For the text-containing cell, return its midpoint in [X, Y] coordinate format. 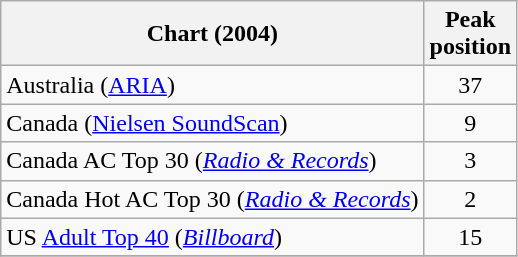
9 [470, 123]
2 [470, 199]
3 [470, 161]
Peakposition [470, 34]
Canada Hot AC Top 30 (Radio & Records) [212, 199]
Chart (2004) [212, 34]
Canada AC Top 30 (Radio & Records) [212, 161]
US Adult Top 40 (Billboard) [212, 237]
37 [470, 85]
15 [470, 237]
Canada (Nielsen SoundScan) [212, 123]
Australia (ARIA) [212, 85]
